Locate the cell with the specified text and output its (X, Y) center coordinate. 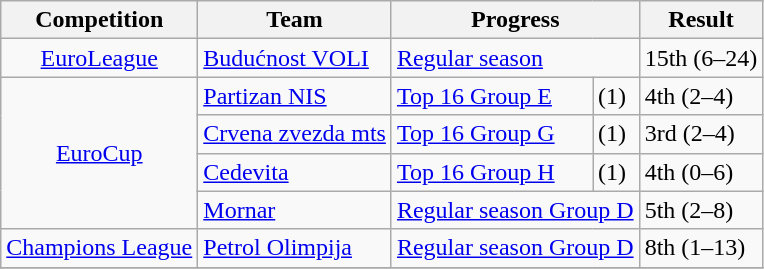
Regular season (515, 58)
Team (295, 20)
Budućnost VOLI (295, 58)
5th (2–8) (701, 210)
Petrol Olimpija (295, 248)
Partizan NIS (295, 96)
3rd (2–4) (701, 134)
4th (0–6) (701, 172)
Champions League (100, 248)
EuroLeague (100, 58)
Result (701, 20)
Cedevita (295, 172)
EuroCup (100, 153)
Top 16 Group H (492, 172)
Top 16 Group E (492, 96)
8th (1–13) (701, 248)
Crvena zvezda mts (295, 134)
Top 16 Group G (492, 134)
4th (2–4) (701, 96)
Mornar (295, 210)
Competition (100, 20)
Progress (515, 20)
15th (6–24) (701, 58)
